Scan for the cell matching the given text and deliver its [x, y] coordinate at center. 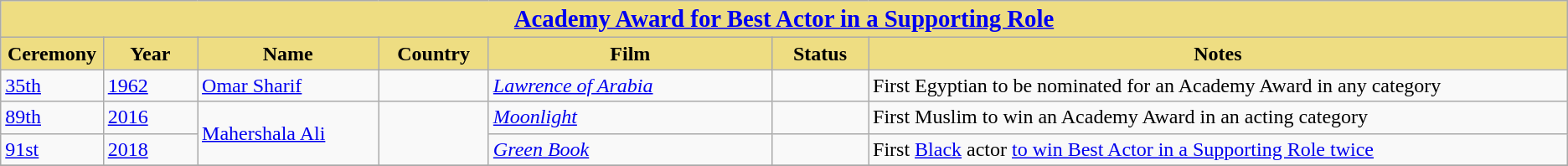
Film [630, 54]
Green Book [630, 149]
Notes [1218, 54]
Ceremony [52, 54]
Status [819, 54]
35th [52, 86]
2016 [150, 117]
Lawrence of Arabia [630, 86]
Omar Sharif [288, 86]
Year [150, 54]
First Egyptian to be nominated for an Academy Award in any category [1218, 86]
First Muslim to win an Academy Award in an acting category [1218, 117]
Name [288, 54]
91st [52, 149]
89th [52, 117]
2018 [150, 149]
First Black actor to win Best Actor in a Supporting Role twice [1218, 149]
Moonlight [630, 117]
Academy Award for Best Actor in a Supporting Role [784, 19]
1962 [150, 86]
Country [434, 54]
Mahershala Ali [288, 133]
